Determine the (x, y) coordinate at the center of the cell enclosing the given text.  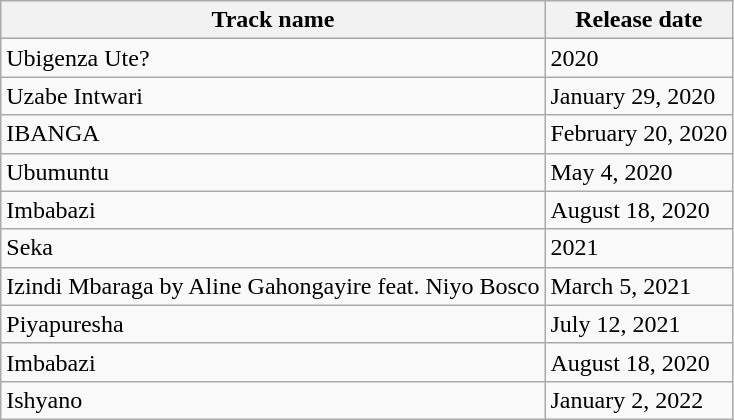
January 29, 2020 (639, 96)
Ishyano (273, 400)
July 12, 2021 (639, 324)
IBANGA (273, 134)
Release date (639, 20)
Izindi Mbaraga by Aline Gahongayire feat. Niyo Bosco (273, 286)
Uzabe Intwari (273, 96)
January 2, 2022 (639, 400)
Track name (273, 20)
Seka (273, 248)
2020 (639, 58)
Ubigenza Ute? (273, 58)
March 5, 2021 (639, 286)
2021 (639, 248)
February 20, 2020 (639, 134)
May 4, 2020 (639, 172)
Ubumuntu (273, 172)
Piyapuresha (273, 324)
